Capture the cell that displays the provided text and extract its [x, y] central coordinate. 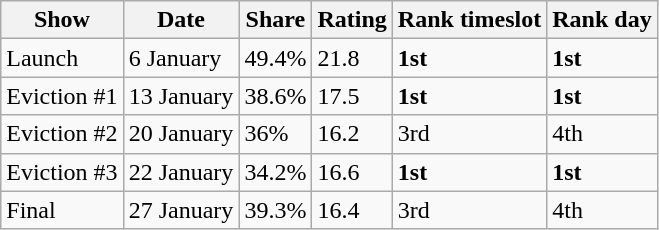
Eviction #2 [62, 134]
21.8 [352, 58]
Rank day [602, 20]
34.2% [276, 172]
49.4% [276, 58]
Share [276, 20]
39.3% [276, 210]
17.5 [352, 96]
Rating [352, 20]
16.4 [352, 210]
Date [181, 20]
Rank timeslot [469, 20]
16.6 [352, 172]
20 January [181, 134]
Final [62, 210]
13 January [181, 96]
22 January [181, 172]
27 January [181, 210]
36% [276, 134]
Eviction #3 [62, 172]
Show [62, 20]
Launch [62, 58]
6 January [181, 58]
Eviction #1 [62, 96]
16.2 [352, 134]
38.6% [276, 96]
